Scan for the cell matching the given text and deliver its [X, Y] coordinate at center. 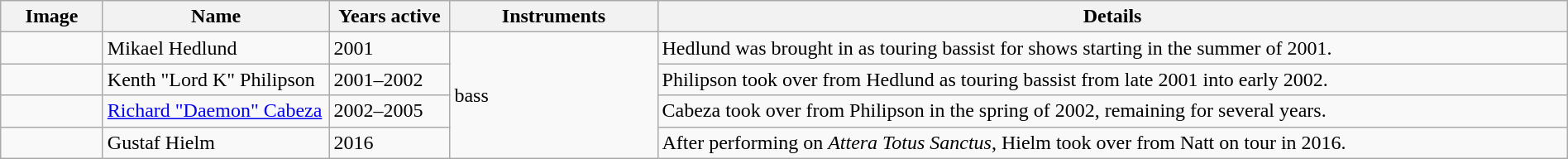
Gustaf Hielm [216, 142]
2016 [390, 142]
Kenth "Lord K" Philipson [216, 79]
Hedlund was brought in as touring bassist for shows starting in the summer of 2001. [1112, 48]
Details [1112, 17]
Years active [390, 17]
After performing on Attera Totus Sanctus, Hielm took over from Natt on tour in 2016. [1112, 142]
Philipson took over from Hedlund as touring bassist from late 2001 into early 2002. [1112, 79]
Mikael Hedlund [216, 48]
2001–2002 [390, 79]
2002–2005 [390, 111]
Name [216, 17]
bass [554, 95]
Cabeza took over from Philipson in the spring of 2002, remaining for several years. [1112, 111]
Richard "Daemon" Cabeza [216, 111]
Instruments [554, 17]
Image [52, 17]
2001 [390, 48]
